Identify which cell holds the provided text, then report its [X, Y] central coordinate. 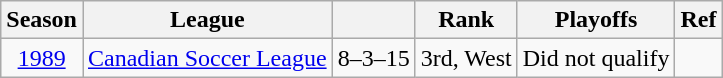
3rd, West [466, 58]
8–3–15 [374, 58]
Ref [698, 20]
Rank [466, 20]
League [207, 20]
Canadian Soccer League [207, 58]
1989 [42, 58]
Did not qualify [596, 58]
Playoffs [596, 20]
Season [42, 20]
